Capture the cell that displays the provided text and extract its [X, Y] central coordinate. 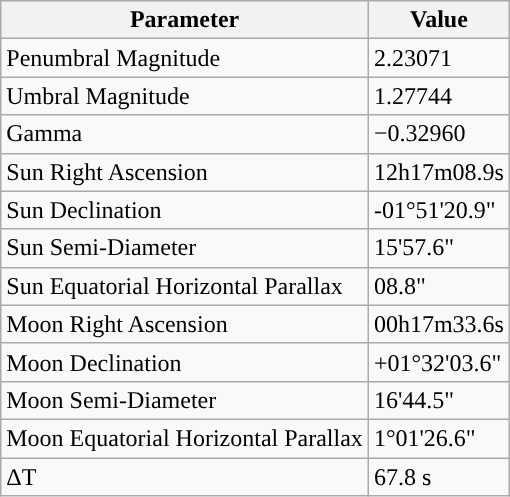
Parameter [185, 20]
−0.32960 [438, 134]
Moon Equatorial Horizontal Parallax [185, 438]
08.8" [438, 286]
1°01'26.6" [438, 438]
Moon Right Ascension [185, 324]
00h17m33.6s [438, 324]
ΔT [185, 477]
+01°32'03.6" [438, 362]
Sun Right Ascension [185, 172]
Penumbral Magnitude [185, 58]
-01°51'20.9" [438, 210]
Gamma [185, 134]
15'57.6" [438, 248]
16'44.5" [438, 400]
1.27744 [438, 96]
Sun Semi-Diameter [185, 248]
2.23071 [438, 58]
Umbral Magnitude [185, 96]
Sun Equatorial Horizontal Parallax [185, 286]
Moon Semi-Diameter [185, 400]
12h17m08.9s [438, 172]
Moon Declination [185, 362]
Value [438, 20]
Sun Declination [185, 210]
67.8 s [438, 477]
